From the cell containing the given text, extract its center point as (x, y) coordinate. 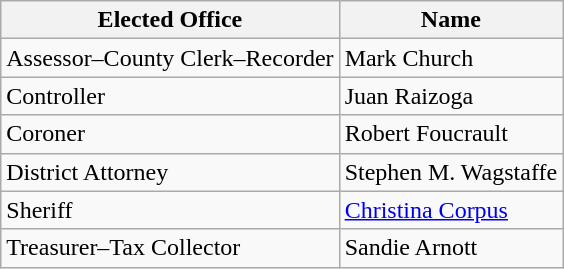
Sandie Arnott (451, 248)
Mark Church (451, 58)
Sheriff (170, 210)
Robert Foucrault (451, 134)
Controller (170, 96)
Coroner (170, 134)
Elected Office (170, 20)
Juan Raizoga (451, 96)
District Attorney (170, 172)
Stephen M. Wagstaffe (451, 172)
Christina Corpus (451, 210)
Name (451, 20)
Assessor–County Clerk–Recorder (170, 58)
Treasurer–Tax Collector (170, 248)
